Output the [x, y] coordinate of the center of the cell containing the given text.  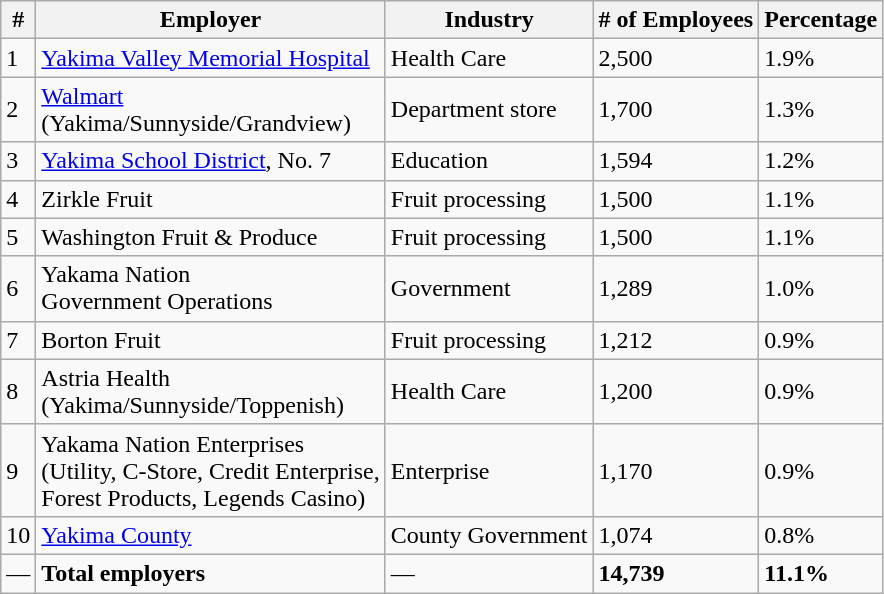
7 [18, 340]
Walmart(Yakima/Sunnyside/Grandview) [210, 110]
2 [18, 110]
14,739 [676, 573]
Percentage [821, 20]
9 [18, 470]
# [18, 20]
Employer [210, 20]
1,200 [676, 392]
Education [489, 161]
3 [18, 161]
Industry [489, 20]
Yakima Valley Memorial Hospital [210, 58]
Enterprise [489, 470]
1,212 [676, 340]
11.1% [821, 573]
Astria Health(Yakima/Sunnyside/Toppenish) [210, 392]
1,289 [676, 288]
Zirkle Fruit [210, 199]
0.8% [821, 535]
Total employers [210, 573]
1.3% [821, 110]
Yakama Nation Enterprises(Utility, C-Store, Credit Enterprise,Forest Products, Legends Casino) [210, 470]
8 [18, 392]
Yakama NationGovernment Operations [210, 288]
1 [18, 58]
1.9% [821, 58]
1,594 [676, 161]
County Government [489, 535]
Department store [489, 110]
Government [489, 288]
4 [18, 199]
Washington Fruit & Produce [210, 237]
2,500 [676, 58]
1,170 [676, 470]
# of Employees [676, 20]
10 [18, 535]
1.0% [821, 288]
5 [18, 237]
1,074 [676, 535]
6 [18, 288]
Yakima School District, No. 7 [210, 161]
1,700 [676, 110]
Yakima County [210, 535]
1.2% [821, 161]
Borton Fruit [210, 340]
